Pinpoint the cell where the given text exists, returning its [x, y] midpoint coordinate. 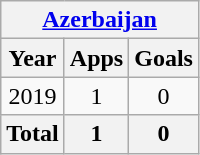
Year [33, 58]
Apps [96, 58]
2019 [33, 96]
Azerbaijan [100, 20]
Goals [164, 58]
Total [33, 134]
